Capture the cell that displays the provided text and extract its [x, y] central coordinate. 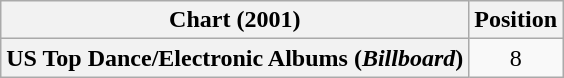
US Top Dance/Electronic Albums (Billboard) [235, 58]
Position [516, 20]
8 [516, 58]
Chart (2001) [235, 20]
